Pinpoint the cell where the given text exists, returning its [x, y] midpoint coordinate. 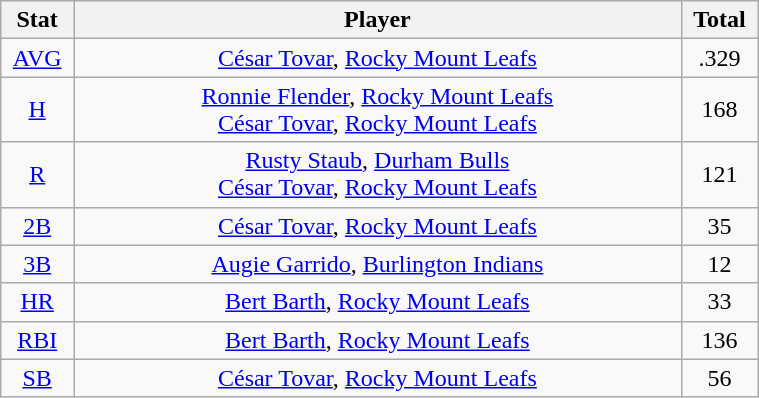
Rusty Staub, Durham Bulls César Tovar, Rocky Mount Leafs [378, 174]
Ronnie Flender, Rocky Mount Leafs César Tovar, Rocky Mount Leafs [378, 110]
Stat [38, 20]
Augie Garrido, Burlington Indians [378, 264]
33 [719, 302]
168 [719, 110]
136 [719, 340]
SB [38, 378]
Player [378, 20]
HR [38, 302]
56 [719, 378]
Total [719, 20]
12 [719, 264]
RBI [38, 340]
.329 [719, 58]
3B [38, 264]
R [38, 174]
2B [38, 226]
H [38, 110]
AVG [38, 58]
121 [719, 174]
35 [719, 226]
